Return the [x, y] coordinate for the center point of the cell that contains the specified text.  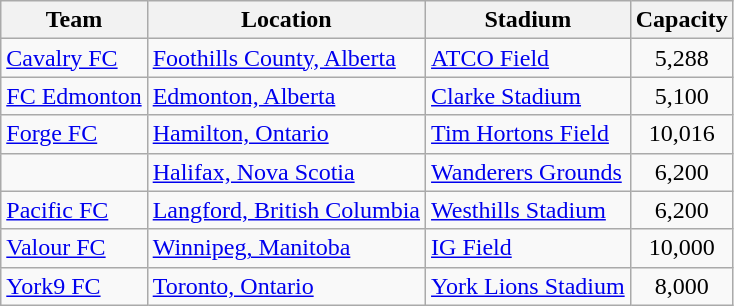
8,000 [682, 286]
Winnipeg, Manitoba [286, 248]
Wanderers Grounds [528, 172]
5,100 [682, 96]
Edmonton, Alberta [286, 96]
Halifax, Nova Scotia [286, 172]
Forge FC [74, 134]
Tim Hortons Field [528, 134]
5,288 [682, 58]
Toronto, Ontario [286, 286]
Stadium [528, 20]
Team [74, 20]
York9 FC [74, 286]
FC Edmonton [74, 96]
Westhills Stadium [528, 210]
Capacity [682, 20]
Pacific FC [74, 210]
Hamilton, Ontario [286, 134]
Cavalry FC [74, 58]
Langford, British Columbia [286, 210]
Location [286, 20]
York Lions Stadium [528, 286]
10,016 [682, 134]
Valour FC [74, 248]
Clarke Stadium [528, 96]
ATCO Field [528, 58]
Foothills County, Alberta [286, 58]
IG Field [528, 248]
10,000 [682, 248]
